Scan for the cell matching the given text and deliver its [X, Y] coordinate at center. 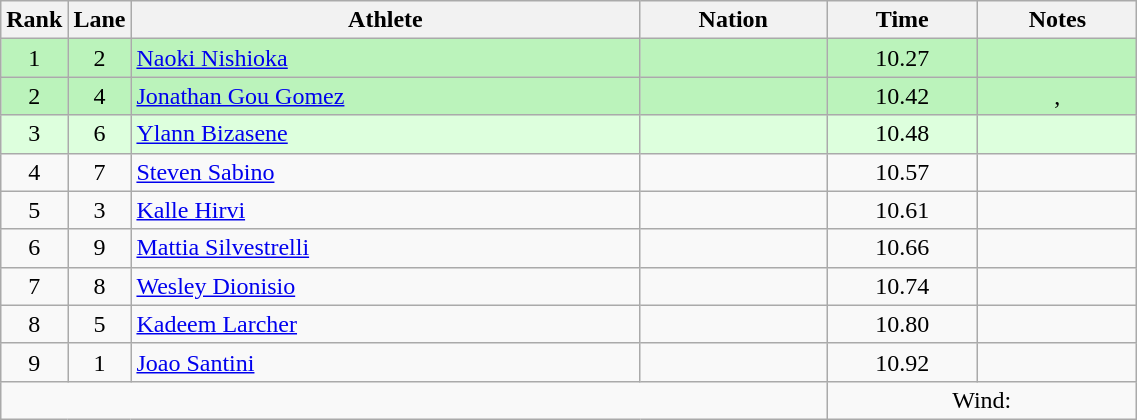
Lane [100, 20]
Wesley Dionisio [386, 286]
Kalle Hirvi [386, 210]
10.42 [902, 96]
Steven Sabino [386, 172]
10.27 [902, 58]
Rank [34, 20]
10.80 [902, 324]
10.61 [902, 210]
Naoki Nishioka [386, 58]
Jonathan Gou Gomez [386, 96]
10.92 [902, 362]
Notes [1058, 20]
10.74 [902, 286]
Athlete [386, 20]
Time [902, 20]
10.57 [902, 172]
Mattia Silvestrelli [386, 248]
Kadeem Larcher [386, 324]
Ylann Bizasene [386, 134]
Joao Santini [386, 362]
, [1058, 96]
Nation [734, 20]
Wind: [982, 400]
10.66 [902, 248]
10.48 [902, 134]
